Return the [X, Y] coordinate for the center point of the cell that contains the specified text.  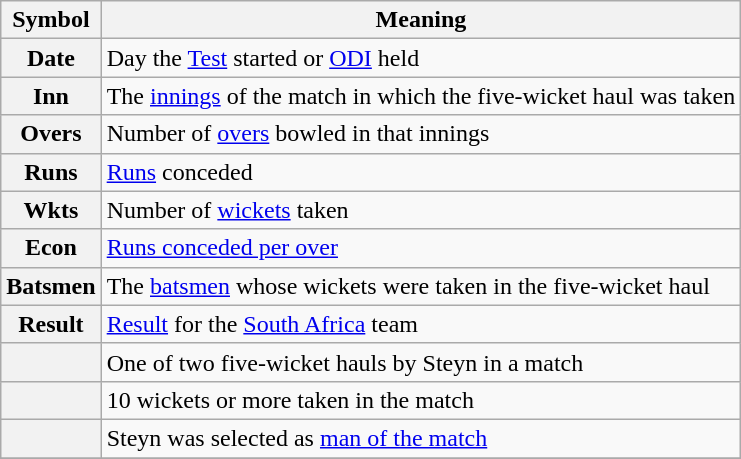
Number of wickets taken [421, 210]
Runs [51, 172]
10 wickets or more taken in the match [421, 400]
The batsmen whose wickets were taken in the five-wicket haul [421, 286]
Batsmen [51, 286]
Runs conceded [421, 172]
Day the Test started or ODI held [421, 58]
Meaning [421, 20]
Number of overs bowled in that innings [421, 134]
Steyn was selected as man of the match [421, 438]
Runs conceded per over [421, 248]
Econ [51, 248]
Date [51, 58]
The innings of the match in which the five-wicket haul was taken [421, 96]
Symbol [51, 20]
Overs [51, 134]
Inn [51, 96]
One of two five-wicket hauls by Steyn in a match [421, 362]
Result [51, 324]
Result for the South Africa team [421, 324]
Wkts [51, 210]
